Return (x, y) of the center of cell containing provided text 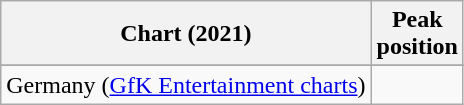
Germany (GfK Entertainment charts) (186, 85)
Peakposition (417, 34)
Chart (2021) (186, 34)
